Return the (x, y) coordinate for the center point of the cell that contains the specified text.  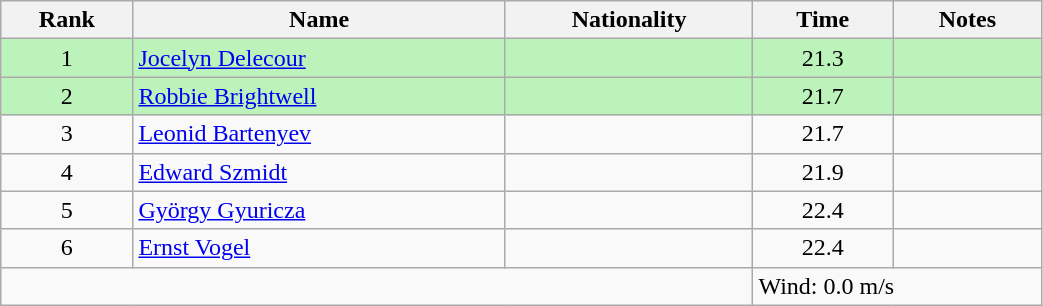
Wind: 0.0 m/s (898, 286)
21.3 (823, 58)
Nationality (629, 20)
3 (67, 134)
4 (67, 172)
Notes (968, 20)
Jocelyn Delecour (319, 58)
6 (67, 248)
Time (823, 20)
2 (67, 96)
1 (67, 58)
Ernst Vogel (319, 248)
Robbie Brightwell (319, 96)
Name (319, 20)
György Gyuricza (319, 210)
Edward Szmidt (319, 172)
Rank (67, 20)
Leonid Bartenyev (319, 134)
21.9 (823, 172)
5 (67, 210)
